Locate the cell with the specified text and output its [X, Y] center coordinate. 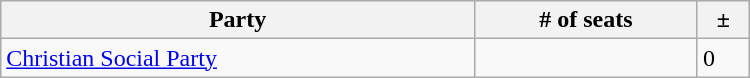
± [723, 20]
0 [723, 58]
Party [238, 20]
# of seats [586, 20]
Christian Social Party [238, 58]
